Detect which cell encompasses the target text, then output its (X, Y) center coordinate. 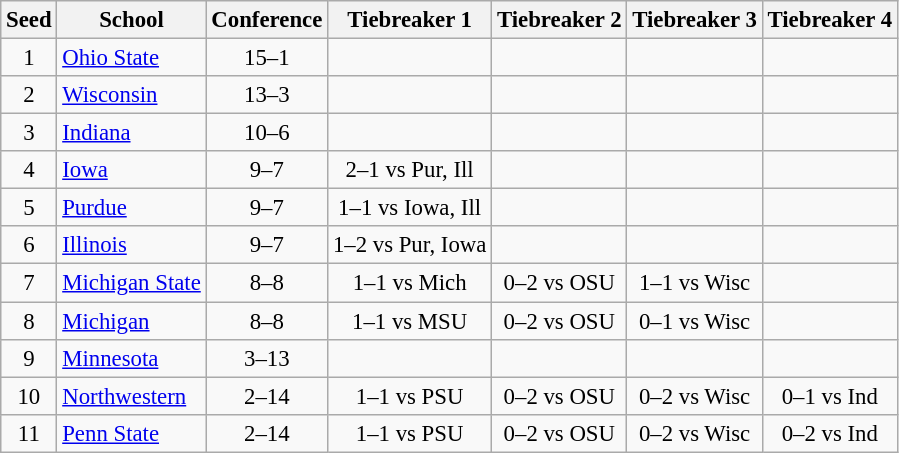
Illinois (132, 245)
1 (29, 58)
Purdue (132, 208)
1–1 vs MSU (410, 321)
6 (29, 245)
Northwestern (132, 396)
0–1 vs Ind (830, 396)
1–1 vs Mich (410, 283)
Tiebreaker 4 (830, 20)
4 (29, 170)
7 (29, 283)
2–1 vs Pur, Ill (410, 170)
Michigan (132, 321)
9 (29, 358)
0–2 vs Ind (830, 433)
Michigan State (132, 283)
Tiebreaker 1 (410, 20)
Penn State (132, 433)
3–13 (267, 358)
Seed (29, 20)
0–1 vs Wisc (694, 321)
15–1 (267, 58)
School (132, 20)
10 (29, 396)
Wisconsin (132, 95)
Tiebreaker 2 (560, 20)
Tiebreaker 3 (694, 20)
2 (29, 95)
1–2 vs Pur, Iowa (410, 245)
1–1 vs Iowa, Ill (410, 208)
10–6 (267, 133)
3 (29, 133)
1–1 vs Wisc (694, 283)
13–3 (267, 95)
Ohio State (132, 58)
8 (29, 321)
Indiana (132, 133)
Iowa (132, 170)
5 (29, 208)
11 (29, 433)
Conference (267, 20)
Minnesota (132, 358)
